Output the (X, Y) coordinate of the center of the cell containing the given text.  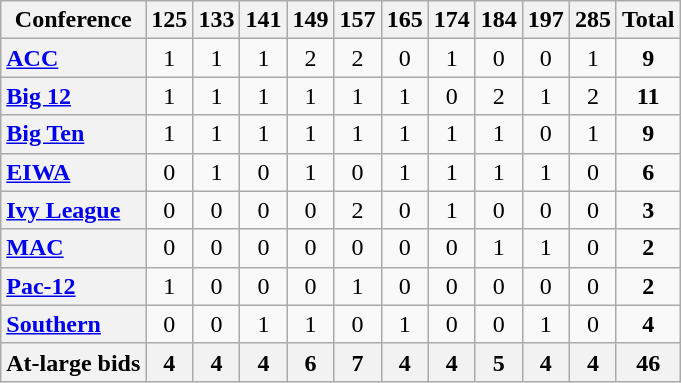
197 (546, 20)
133 (216, 20)
174 (452, 20)
46 (648, 362)
Conference (74, 20)
141 (264, 20)
157 (358, 20)
7 (358, 362)
Total (648, 20)
ACC (74, 58)
11 (648, 96)
Big Ten (74, 134)
285 (592, 20)
Southern (74, 324)
At-large bids (74, 362)
MAC (74, 248)
3 (648, 210)
125 (170, 20)
165 (404, 20)
149 (310, 20)
Ivy League (74, 210)
Pac-12 (74, 286)
184 (498, 20)
5 (498, 362)
Big 12 (74, 96)
EIWA (74, 172)
